Return (X, Y) of the center of cell containing provided text 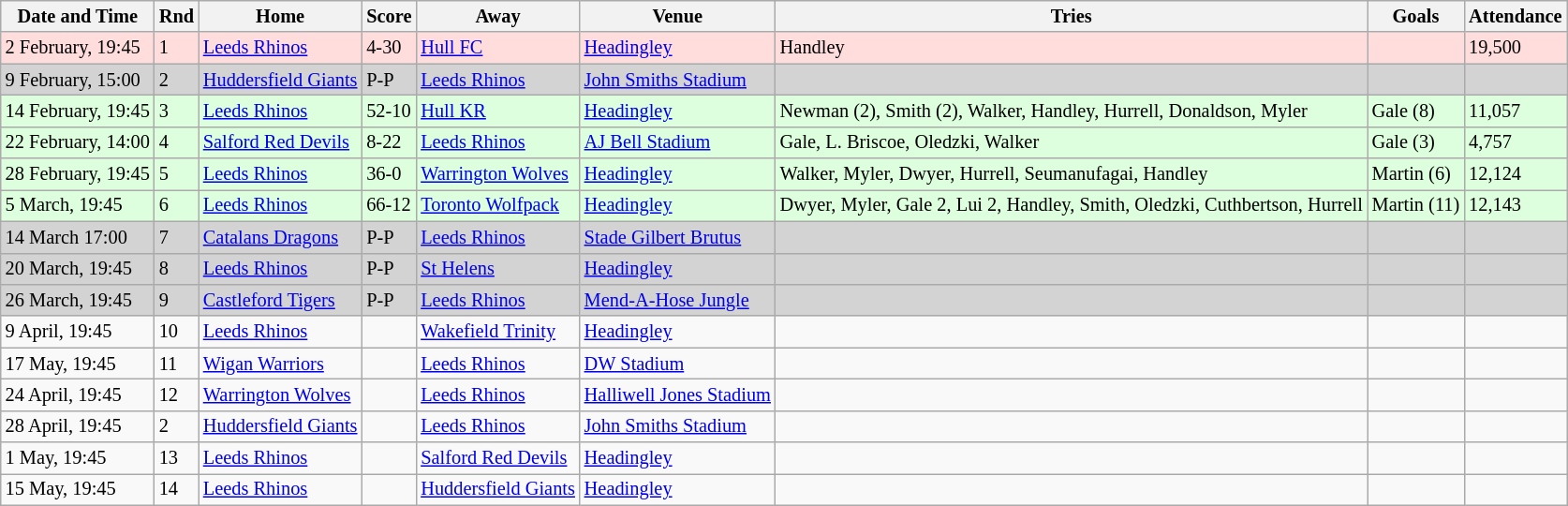
52-10 (389, 111)
Dwyer, Myler, Gale 2, Lui 2, Handley, Smith, Oledzki, Cuthbertson, Hurrell (1072, 205)
19,500 (1516, 48)
9 April, 19:45 (78, 332)
28 April, 19:45 (78, 426)
Walker, Myler, Dwyer, Hurrell, Seumanufagai, Handley (1072, 174)
St Helens (497, 269)
Home (280, 16)
4 (176, 142)
Gale, L. Briscoe, Oledzki, Walker (1072, 142)
15 May, 19:45 (78, 489)
28 February, 19:45 (78, 174)
Mend-A-Hose Jungle (678, 300)
1 (176, 48)
DW Stadium (678, 364)
2 February, 19:45 (78, 48)
8-22 (389, 142)
24 April, 19:45 (78, 394)
10 (176, 332)
22 February, 14:00 (78, 142)
14 (176, 489)
Goals (1416, 16)
Castleford Tigers (280, 300)
9 (176, 300)
Wigan Warriors (280, 364)
4-30 (389, 48)
12,143 (1516, 205)
Away (497, 16)
Toronto Wolfpack (497, 205)
12,124 (1516, 174)
12 (176, 394)
Catalans Dragons (280, 237)
7 (176, 237)
Hull KR (497, 111)
5 (176, 174)
14 February, 19:45 (78, 111)
Handley (1072, 48)
3 (176, 111)
Venue (678, 16)
Attendance (1516, 16)
Rnd (176, 16)
Stade Gilbert Brutus (678, 237)
Date and Time (78, 16)
Martin (11) (1416, 205)
Wakefield Trinity (497, 332)
5 March, 19:45 (78, 205)
Martin (6) (1416, 174)
Gale (3) (1416, 142)
11 (176, 364)
9 February, 15:00 (78, 80)
Score (389, 16)
Halliwell Jones Stadium (678, 394)
Newman (2), Smith (2), Walker, Handley, Hurrell, Donaldson, Myler (1072, 111)
Tries (1072, 16)
8 (176, 269)
11,057 (1516, 111)
Hull FC (497, 48)
6 (176, 205)
14 March 17:00 (78, 237)
36-0 (389, 174)
1 May, 19:45 (78, 458)
AJ Bell Stadium (678, 142)
26 March, 19:45 (78, 300)
4,757 (1516, 142)
Gale (8) (1416, 111)
66-12 (389, 205)
17 May, 19:45 (78, 364)
13 (176, 458)
20 March, 19:45 (78, 269)
